Locate the cell with the specified text and output its (X, Y) center coordinate. 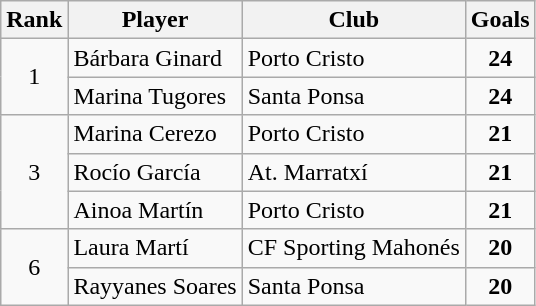
Club (354, 20)
Goals (500, 20)
3 (34, 172)
Marina Cerezo (155, 134)
Laura Martí (155, 248)
At. Marratxí (354, 172)
6 (34, 267)
Bárbara Ginard (155, 58)
Rocío García (155, 172)
CF Sporting Mahonés (354, 248)
Marina Tugores (155, 96)
Ainoa Martín (155, 210)
1 (34, 77)
Rank (34, 20)
Player (155, 20)
Rayyanes Soares (155, 286)
